From the cell containing the given text, extract its center point as (X, Y) coordinate. 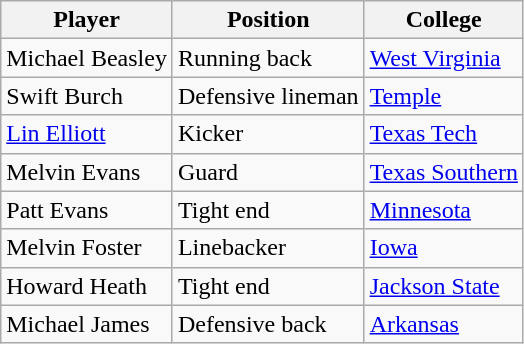
Linebacker (268, 248)
Player (87, 20)
Lin Elliott (87, 134)
Defensive lineman (268, 96)
Kicker (268, 134)
Melvin Foster (87, 248)
Texas Tech (444, 134)
Howard Heath (87, 286)
Michael James (87, 324)
Michael Beasley (87, 58)
Jackson State (444, 286)
Arkansas (444, 324)
Guard (268, 172)
College (444, 20)
Running back (268, 58)
Swift Burch (87, 96)
Temple (444, 96)
Defensive back (268, 324)
Texas Southern (444, 172)
Position (268, 20)
Minnesota (444, 210)
West Virginia (444, 58)
Melvin Evans (87, 172)
Patt Evans (87, 210)
Iowa (444, 248)
